For the text-containing cell, return its midpoint in [x, y] coordinate format. 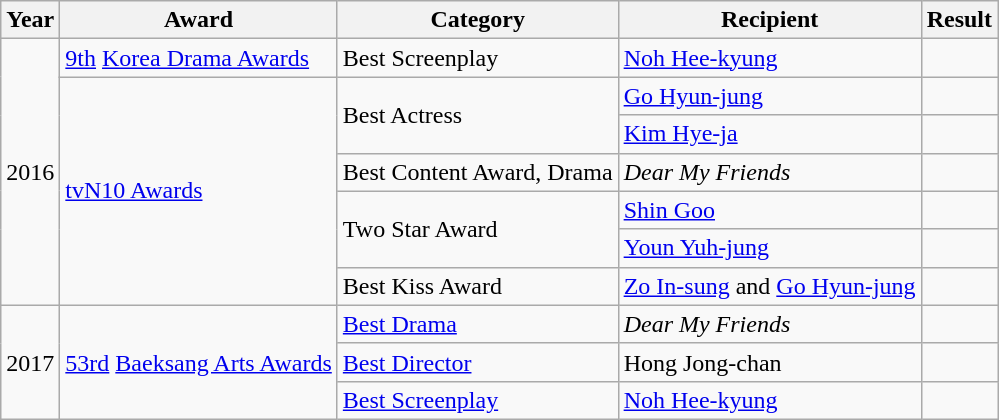
Best Drama [478, 324]
2017 [30, 362]
Best Content Award, Drama [478, 172]
Year [30, 20]
Two Star Award [478, 229]
Hong Jong-chan [770, 362]
2016 [30, 172]
Award [199, 20]
Youn Yuh-jung [770, 248]
Shin Goo [770, 210]
Category [478, 20]
Kim Hye-ja [770, 134]
Best Director [478, 362]
53rd Baeksang Arts Awards [199, 362]
Result [959, 20]
Go Hyun-jung [770, 96]
9th Korea Drama Awards [199, 58]
Zo In-sung and Go Hyun-jung [770, 286]
Recipient [770, 20]
Best Actress [478, 115]
tvN10 Awards [199, 191]
Best Kiss Award [478, 286]
